Determine the (x, y) coordinate at the center of the cell enclosing the given text.  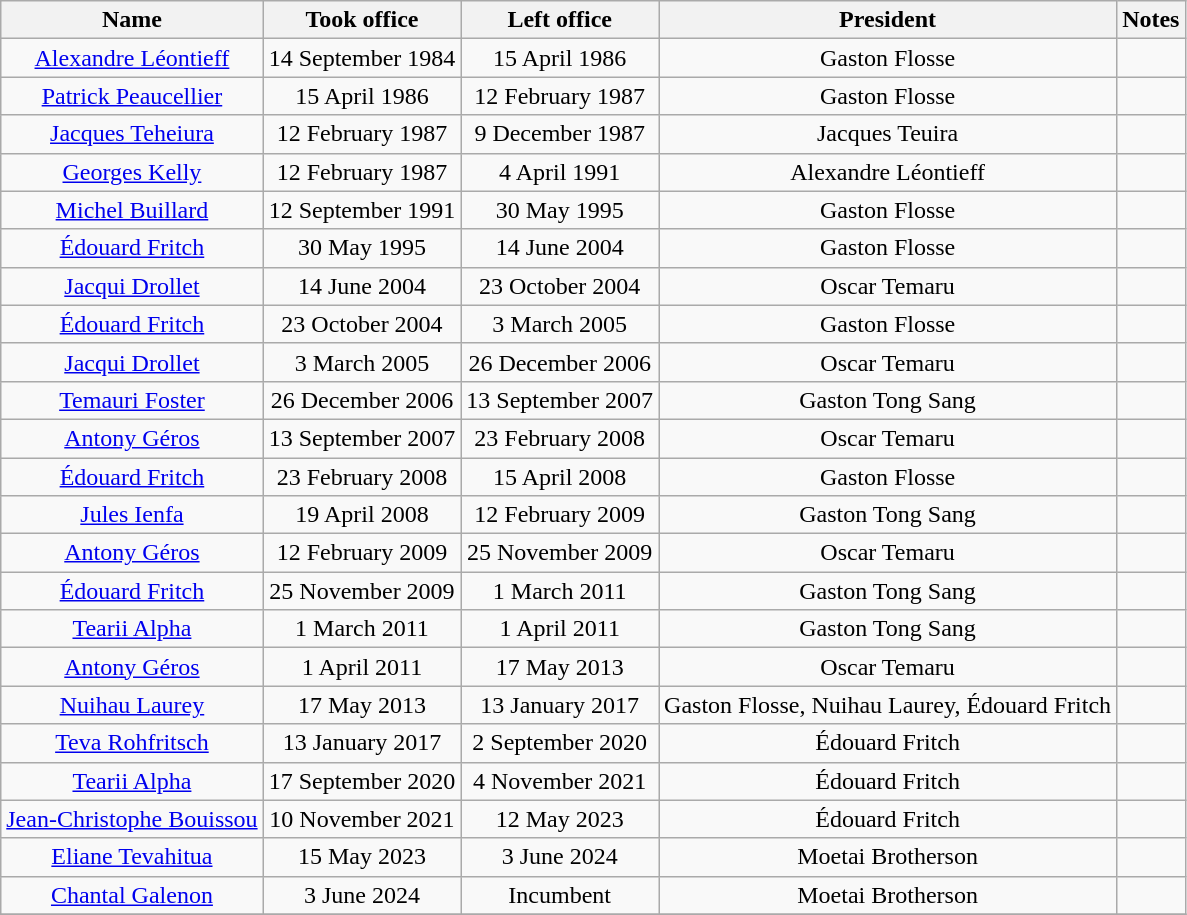
Jules Ienfa (132, 515)
14 September 1984 (362, 58)
10 November 2021 (362, 819)
Eliane Tevahitua (132, 857)
Jacques Teheiura (132, 134)
4 April 1991 (560, 172)
12 May 2023 (560, 819)
Michel Buillard (132, 210)
Left office (560, 20)
12 September 1991 (362, 210)
15 April 2008 (560, 477)
17 September 2020 (362, 781)
15 May 2023 (362, 857)
Temauri Foster (132, 400)
19 April 2008 (362, 515)
2 September 2020 (560, 743)
4 November 2021 (560, 781)
Jacques Teuira (888, 134)
President (888, 20)
Teva Rohfritsch (132, 743)
Name (132, 20)
9 December 1987 (560, 134)
Chantal Galenon (132, 895)
Gaston Flosse, Nuihau Laurey, Édouard Fritch (888, 705)
Took office (362, 20)
Georges Kelly (132, 172)
Notes (1151, 20)
Jean-Christophe Bouissou (132, 819)
Nuihau Laurey (132, 705)
Incumbent (560, 895)
Patrick Peaucellier (132, 96)
